Output the (X, Y) coordinate of the center of the cell containing the given text.  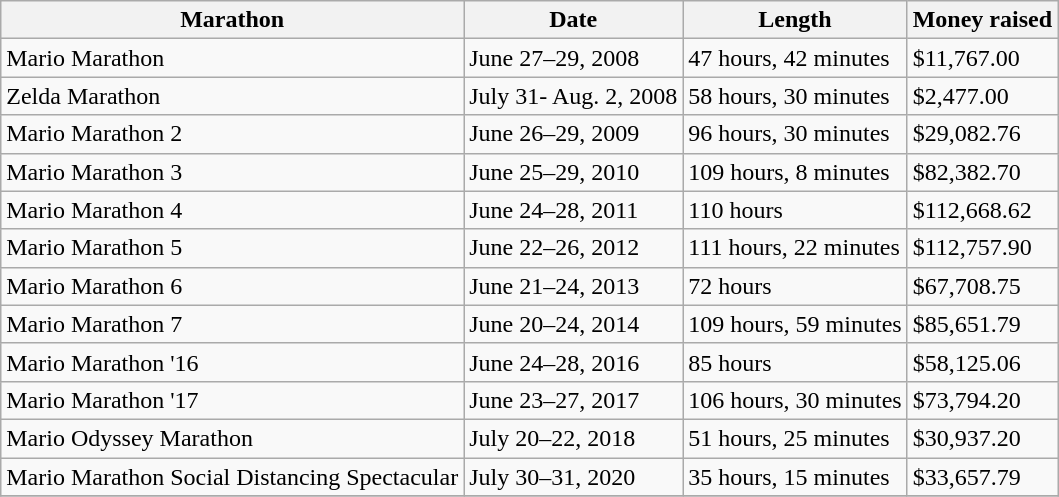
35 hours, 15 minutes (795, 477)
July 20–22, 2018 (574, 438)
Mario Marathon (232, 58)
July 31- Aug. 2, 2008 (574, 96)
110 hours (795, 210)
111 hours, 22 minutes (795, 248)
51 hours, 25 minutes (795, 438)
106 hours, 30 minutes (795, 400)
85 hours (795, 362)
June 27–29, 2008 (574, 58)
Mario Marathon '17 (232, 400)
Mario Odyssey Marathon (232, 438)
58 hours, 30 minutes (795, 96)
Mario Marathon '16 (232, 362)
$85,651.79 (982, 324)
June 21–24, 2013 (574, 286)
Mario Marathon 7 (232, 324)
$58,125.06 (982, 362)
Mario Marathon 3 (232, 172)
$11,767.00 (982, 58)
$29,082.76 (982, 134)
June 25–29, 2010 (574, 172)
$2,477.00 (982, 96)
July 30–31, 2020 (574, 477)
72 hours (795, 286)
June 24–28, 2016 (574, 362)
Zelda Marathon (232, 96)
Mario Marathon Social Distancing Spectacular (232, 477)
$112,668.62 (982, 210)
109 hours, 59 minutes (795, 324)
$30,937.20 (982, 438)
Mario Marathon 5 (232, 248)
$112,757.90 (982, 248)
$67,708.75 (982, 286)
$73,794.20 (982, 400)
47 hours, 42 minutes (795, 58)
$33,657.79 (982, 477)
Length (795, 20)
Mario Marathon 2 (232, 134)
Mario Marathon 6 (232, 286)
Money raised (982, 20)
June 22–26, 2012 (574, 248)
$82,382.70 (982, 172)
June 23–27, 2017 (574, 400)
June 24–28, 2011 (574, 210)
Mario Marathon 4 (232, 210)
June 20–24, 2014 (574, 324)
June 26–29, 2009 (574, 134)
Date (574, 20)
Marathon (232, 20)
96 hours, 30 minutes (795, 134)
109 hours, 8 minutes (795, 172)
